For the text-containing cell, return its midpoint in (X, Y) coordinate format. 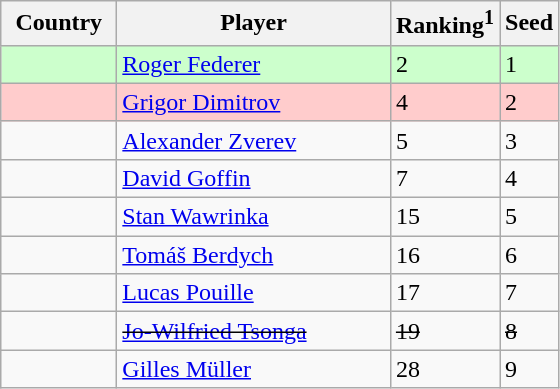
Alexander Zverev (254, 140)
Tomáš Berdych (254, 255)
Player (254, 24)
28 (444, 369)
Ranking1 (444, 24)
6 (530, 255)
17 (444, 293)
Gilles Müller (254, 369)
Lucas Pouille (254, 293)
Seed (530, 24)
Stan Wawrinka (254, 217)
Jo-Wilfried Tsonga (254, 331)
Country (59, 24)
Roger Federer (254, 64)
16 (444, 255)
Grigor Dimitrov (254, 102)
1 (530, 64)
David Goffin (254, 178)
15 (444, 217)
9 (530, 369)
3 (530, 140)
19 (444, 331)
8 (530, 331)
